Return the [X, Y] coordinate for the center point of the cell that contains the specified text.  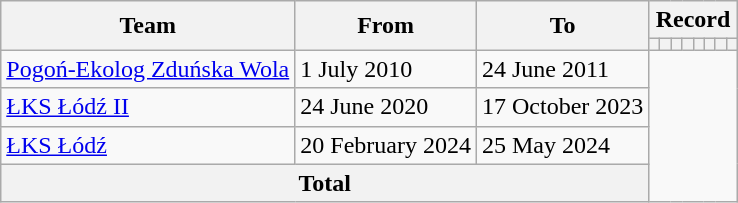
20 February 2024 [386, 145]
Team [148, 26]
From [386, 26]
ŁKS Łódź [148, 145]
Total [325, 183]
24 June 2011 [562, 69]
17 October 2023 [562, 107]
Record [693, 20]
Pogoń-Ekolog Zduńska Wola [148, 69]
25 May 2024 [562, 145]
24 June 2020 [386, 107]
To [562, 26]
ŁKS Łódź II [148, 107]
1 July 2010 [386, 69]
